For the text-containing cell, return its midpoint in [X, Y] coordinate format. 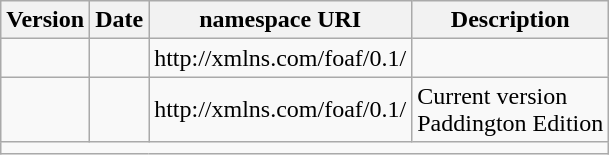
Current version Paddington Edition [510, 110]
namespace URI [280, 20]
Description [510, 20]
Version [46, 20]
Date [120, 20]
